Detect which cell encompasses the target text, then output its [x, y] center coordinate. 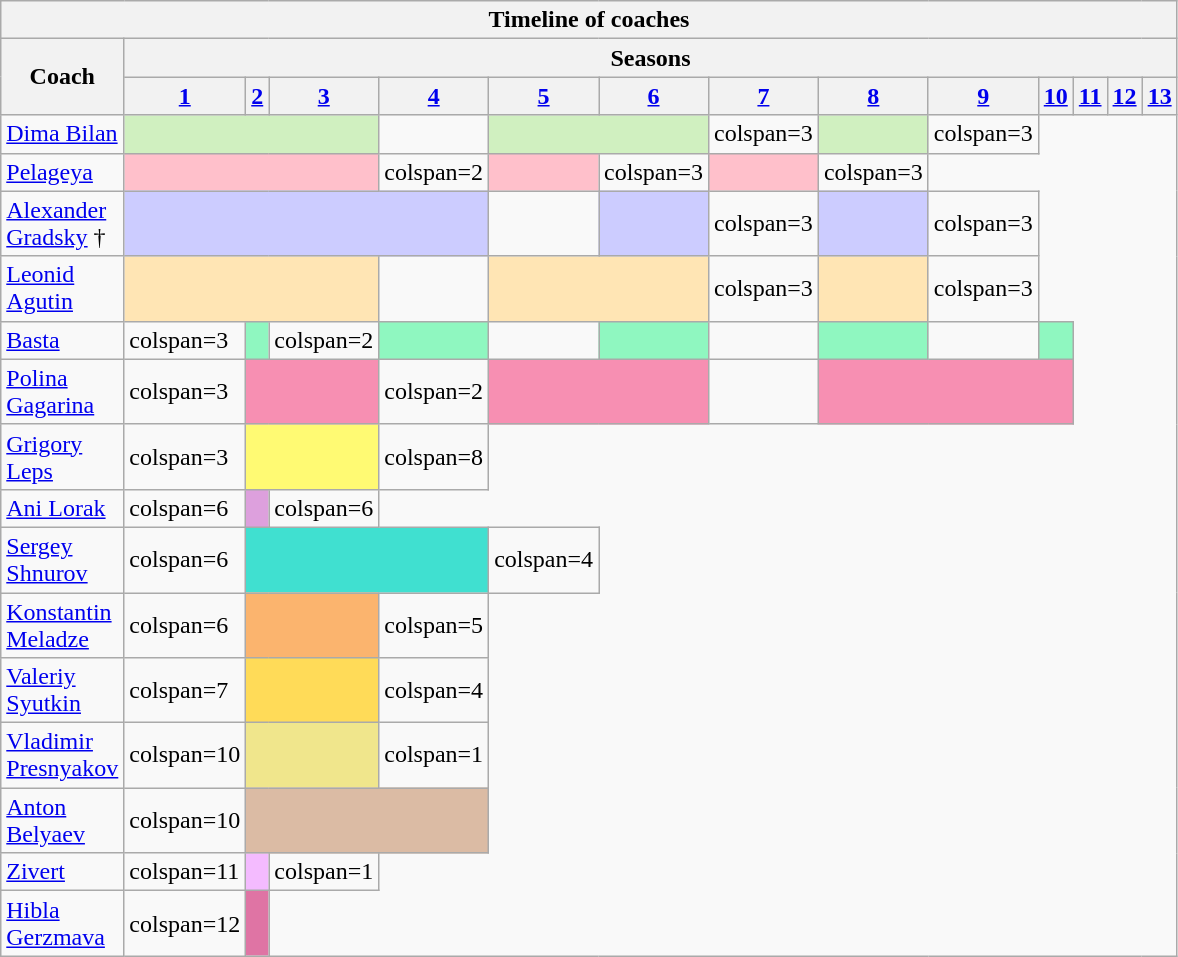
Vladimir Presnyakov [62, 756]
9 [983, 96]
5 [544, 96]
11 [1090, 96]
Anton Belyaev [62, 820]
Basta [62, 340]
Pelageya [62, 172]
colspan=8 [434, 456]
Dima Bilan [62, 134]
Timeline of coaches [589, 20]
Hibla Gerzmava [62, 924]
Sergey Shnurov [62, 560]
Konstantin Meladze [62, 624]
Seasons [650, 58]
Leonid Agutin [62, 288]
12 [1124, 96]
6 [654, 96]
7 [763, 96]
8 [873, 96]
Coach [62, 77]
colspan=12 [185, 924]
colspan=5 [434, 624]
3 [324, 96]
Zivert [62, 872]
Alexander Gradsky † [62, 224]
13 [1160, 96]
2 [258, 96]
1 [185, 96]
colspan=11 [185, 872]
Polina Gagarina [62, 392]
Valeriy Syutkin [62, 690]
10 [1056, 96]
colspan=7 [185, 690]
4 [434, 96]
Grigory Leps [62, 456]
Ani Lorak [62, 508]
